For the text-containing cell, return its midpoint in [x, y] coordinate format. 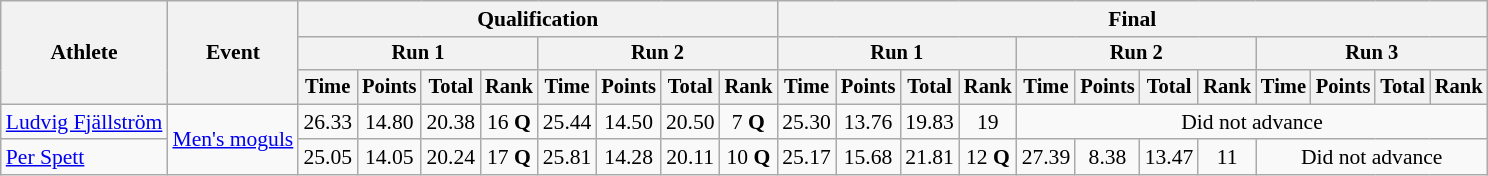
7 Q [749, 122]
8.38 [1107, 158]
Athlete [84, 52]
Men's moguls [232, 140]
Ludvig Fjällström [84, 122]
25.17 [806, 158]
Run 3 [1372, 54]
12 Q [988, 158]
Qualification [538, 19]
20.50 [690, 122]
Final [1132, 19]
25.44 [568, 122]
19 [988, 122]
Event [232, 52]
14.28 [628, 158]
20.24 [450, 158]
19.83 [930, 122]
13.47 [1170, 158]
20.38 [450, 122]
16 Q [509, 122]
25.05 [328, 158]
25.81 [568, 158]
Per Spett [84, 158]
15.68 [868, 158]
21.81 [930, 158]
10 Q [749, 158]
26.33 [328, 122]
11 [1227, 158]
14.50 [628, 122]
14.05 [389, 158]
20.11 [690, 158]
27.39 [1046, 158]
14.80 [389, 122]
25.30 [806, 122]
13.76 [868, 122]
17 Q [509, 158]
